From the cell containing the given text, extract its center point as [X, Y] coordinate. 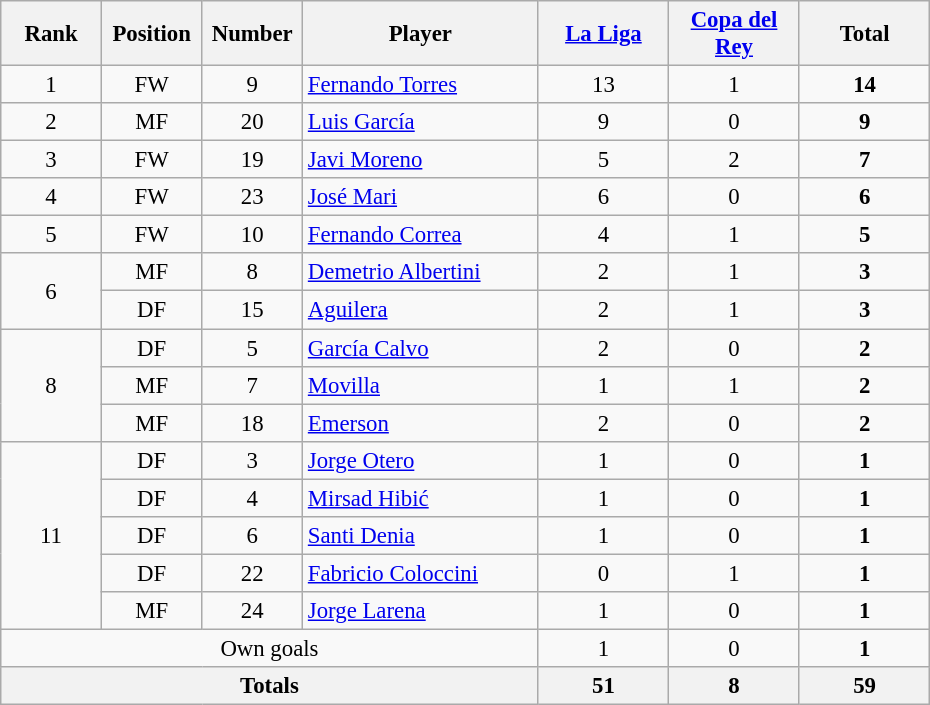
19 [252, 160]
15 [252, 310]
Emerson [421, 423]
Movilla [421, 385]
24 [252, 611]
Number [252, 34]
José Mari [421, 197]
La Liga [604, 34]
18 [252, 423]
14 [864, 85]
Player [421, 34]
Mirsad Hibić [421, 498]
Fernando Torres [421, 85]
11 [52, 535]
Jorge Otero [421, 460]
Demetrio Albertini [421, 273]
13 [604, 85]
10 [252, 235]
Fabricio Coloccini [421, 573]
23 [252, 197]
20 [252, 122]
Position [152, 34]
Copa del Rey [734, 34]
García Calvo [421, 348]
Luis García [421, 122]
Aguilera [421, 310]
59 [864, 686]
Santi Denia [421, 536]
Fernando Correa [421, 235]
Total [864, 34]
51 [604, 686]
22 [252, 573]
Jorge Larena [421, 611]
Own goals [270, 648]
Totals [270, 686]
Rank [52, 34]
Javi Moreno [421, 160]
